For the text-containing cell, return its midpoint in (x, y) coordinate format. 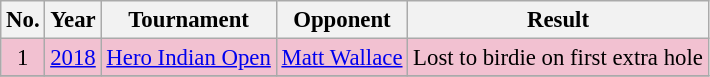
Opponent (342, 20)
Result (558, 20)
1 (23, 58)
Year (73, 20)
Tournament (188, 20)
Hero Indian Open (188, 58)
Lost to birdie on first extra hole (558, 58)
Matt Wallace (342, 58)
2018 (73, 58)
No. (23, 20)
